Determine the (x, y) coordinate at the center of the cell enclosing the given text.  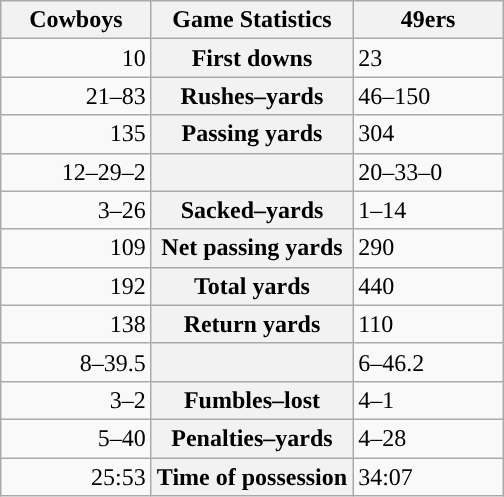
3–26 (76, 210)
8–39.5 (76, 362)
23 (428, 58)
Penalties–yards (252, 438)
440 (428, 286)
Cowboys (76, 20)
12–29–2 (76, 172)
Net passing yards (252, 248)
3–2 (76, 400)
Total yards (252, 286)
46–150 (428, 96)
304 (428, 134)
25:53 (76, 477)
Rushes–yards (252, 96)
6–46.2 (428, 362)
110 (428, 324)
4–1 (428, 400)
138 (76, 324)
109 (76, 248)
5–40 (76, 438)
34:07 (428, 477)
Game Statistics (252, 20)
135 (76, 134)
1–14 (428, 210)
Time of possession (252, 477)
Sacked–yards (252, 210)
Fumbles–lost (252, 400)
21–83 (76, 96)
10 (76, 58)
Passing yards (252, 134)
Return yards (252, 324)
20–33–0 (428, 172)
First downs (252, 58)
290 (428, 248)
49ers (428, 20)
192 (76, 286)
4–28 (428, 438)
